Scan for the cell matching the given text and deliver its (x, y) coordinate at center. 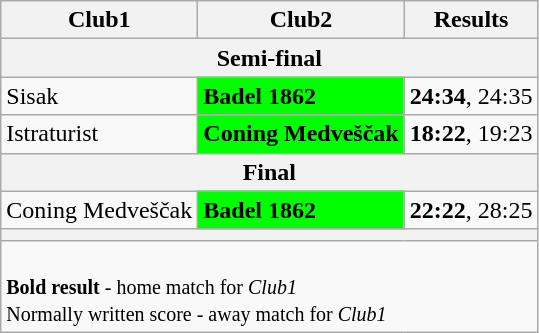
24:34, 24:35 (471, 96)
Club2 (301, 20)
Bold result - home match for Club1 Normally written score - away match for Club1 (270, 286)
Semi-final (270, 58)
Club1 (100, 20)
Sisak (100, 96)
Final (270, 172)
22:22, 28:25 (471, 210)
Istraturist (100, 134)
Results (471, 20)
18:22, 19:23 (471, 134)
